Return (x, y) of the center of cell containing provided text 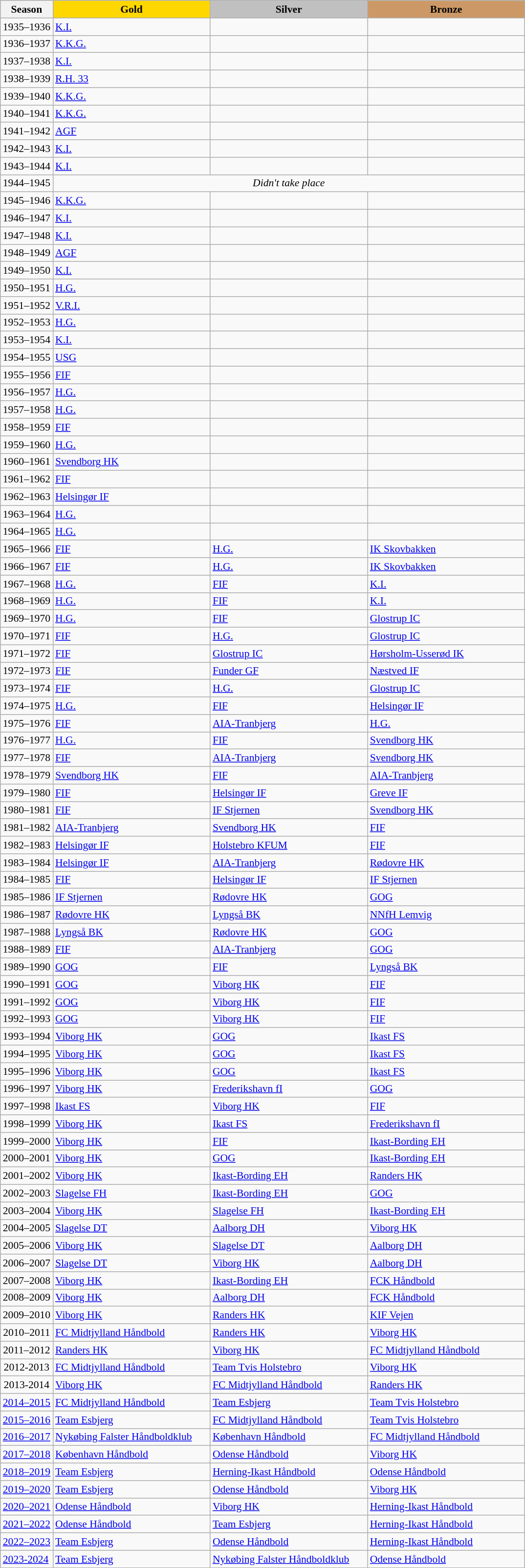
Didn't take place (288, 183)
1976–1977 (26, 740)
Næstved IF (446, 671)
1936–1937 (26, 44)
1947–1948 (26, 236)
1944–1945 (26, 183)
Holstebro KFUM (289, 845)
1988–1989 (26, 950)
1974–1975 (26, 706)
1965–1966 (26, 549)
1937–1938 (26, 62)
1957–1958 (26, 410)
1949–1950 (26, 271)
2020–2021 (26, 1507)
1983–1984 (26, 863)
1982–1983 (26, 845)
1986–1987 (26, 915)
1980–1981 (26, 810)
1971–1972 (26, 653)
1950–1951 (26, 288)
1998–1999 (26, 1124)
1941–1942 (26, 131)
2013-2014 (26, 1385)
R.H. 33 (131, 79)
1942–1943 (26, 149)
2015–2016 (26, 1420)
2021–2022 (26, 1524)
1935–1936 (26, 27)
V.R.I. (131, 305)
1987–1988 (26, 932)
2004–2005 (26, 1228)
2008–2009 (26, 1298)
1959–1960 (26, 445)
1993–1994 (26, 1037)
1979–1980 (26, 793)
2016–2017 (26, 1437)
1963–1964 (26, 514)
Gold (131, 9)
1943–1944 (26, 166)
1938–1939 (26, 79)
1969–1970 (26, 619)
1968–1969 (26, 601)
1960–1961 (26, 462)
1977–1978 (26, 758)
2017–2018 (26, 1455)
2019–2020 (26, 1489)
2003–2004 (26, 1211)
2001–2002 (26, 1176)
Greve IF (446, 793)
NNfH Lemvig (446, 915)
1978–1979 (26, 776)
2014–2015 (26, 1402)
1994–1995 (26, 1054)
1989–1990 (26, 967)
1992–1993 (26, 1019)
1961–1962 (26, 479)
1990–1991 (26, 984)
1945–1946 (26, 201)
1985–1986 (26, 897)
1964–1965 (26, 532)
1981–1982 (26, 828)
1955–1956 (26, 375)
1967–1968 (26, 584)
2002–2003 (26, 1194)
1954–1955 (26, 358)
2010–2011 (26, 1333)
1958–1959 (26, 427)
2012-2013 (26, 1368)
1973–1974 (26, 689)
1956–1957 (26, 392)
1966–1967 (26, 566)
1995–1996 (26, 1071)
1997–1998 (26, 1107)
2018–2019 (26, 1472)
Season (26, 9)
2005–2006 (26, 1246)
1953–1954 (26, 340)
2000–2001 (26, 1158)
2011–2012 (26, 1350)
2023-2024 (26, 1559)
1999–2000 (26, 1141)
1991–1992 (26, 1002)
2022–2023 (26, 1542)
1970–1971 (26, 636)
1940–1941 (26, 114)
1939–1940 (26, 96)
Silver (289, 9)
1952–1953 (26, 323)
2006–2007 (26, 1263)
Bronze (446, 9)
1946–1947 (26, 218)
2007–2008 (26, 1281)
1948–1949 (26, 253)
1962–1963 (26, 497)
1996–1997 (26, 1089)
1951–1952 (26, 305)
1972–1973 (26, 671)
1984–1985 (26, 880)
USG (131, 358)
KIF Vejen (446, 1315)
2009–2010 (26, 1315)
Funder GF (289, 671)
Hørsholm-Usserød IK (446, 653)
1975–1976 (26, 723)
